Return the (X, Y) coordinate for the center point of the cell that contains the specified text.  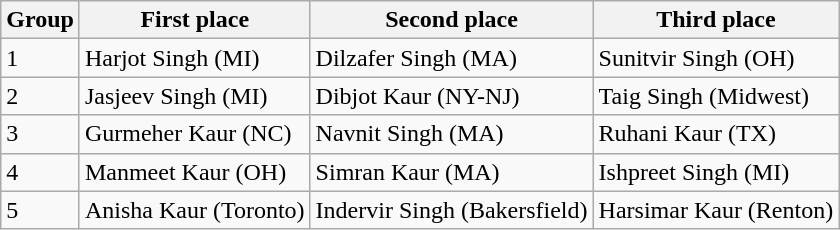
Third place (716, 20)
Navnit Singh (MA) (452, 134)
Ruhani Kaur (TX) (716, 134)
Ishpreet Singh (MI) (716, 172)
Manmeet Kaur (OH) (194, 172)
Harsimar Kaur (Renton) (716, 210)
Taig Singh (Midwest) (716, 96)
1 (40, 58)
4 (40, 172)
Jasjeev Singh (MI) (194, 96)
Harjot Singh (MI) (194, 58)
First place (194, 20)
Gurmeher Kaur (NC) (194, 134)
Sunitvir Singh (OH) (716, 58)
Indervir Singh (Bakersfield) (452, 210)
Dilzafer Singh (MA) (452, 58)
Second place (452, 20)
Anisha Kaur (Toronto) (194, 210)
Simran Kaur (MA) (452, 172)
Dibjot Kaur (NY-NJ) (452, 96)
2 (40, 96)
Group (40, 20)
3 (40, 134)
5 (40, 210)
